Determine the [X, Y] coordinate at the center of the cell enclosing the given text.  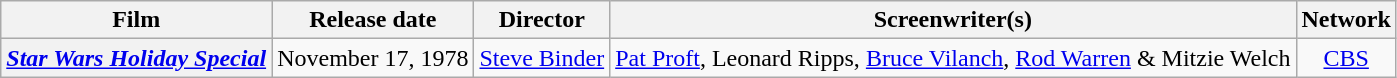
Network [1346, 20]
Film [136, 20]
Screenwriter(s) [953, 20]
CBS [1346, 58]
Pat Proft, Leonard Ripps, Bruce Vilanch, Rod Warren & Mitzie Welch [953, 58]
Star Wars Holiday Special [136, 58]
Steve Binder [542, 58]
Release date [373, 20]
Director [542, 20]
November 17, 1978 [373, 58]
